Scan for the cell matching the given text and deliver its [x, y] coordinate at center. 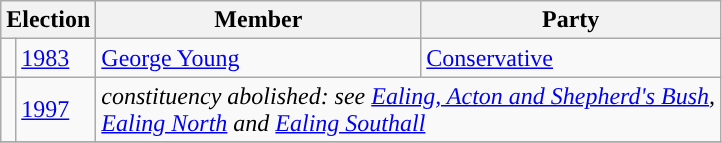
constituency abolished: see Ealing, Acton and Shepherd's Bush, Ealing North and Ealing Southall [408, 110]
Election [48, 20]
Conservative [571, 58]
1997 [56, 110]
George Young [258, 58]
1983 [56, 58]
Member [258, 20]
Party [571, 20]
